For the text-containing cell, return its midpoint in [X, Y] coordinate format. 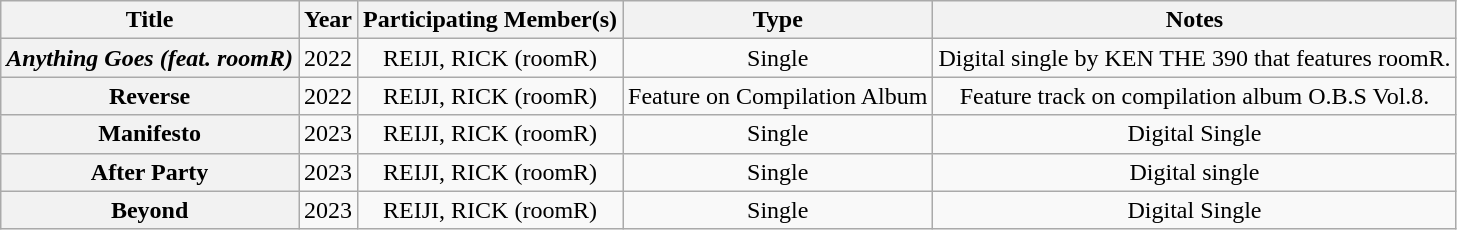
Digital single by KEN THE 390 that features roomR. [1194, 58]
Title [150, 20]
Type [778, 20]
Year [328, 20]
Reverse [150, 96]
Anything Goes (feat. roomR) [150, 58]
After Party [150, 172]
Feature track on compilation album O.B.S Vol.8. [1194, 96]
Digital single [1194, 172]
Participating Member(s) [490, 20]
Beyond [150, 210]
Manifesto [150, 134]
Notes [1194, 20]
Feature on Compilation Album [778, 96]
